Return [x, y] of the center of cell containing provided text 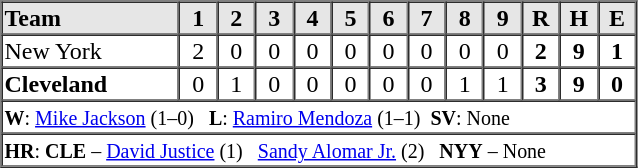
6 [388, 18]
H [579, 18]
8 [465, 18]
5 [350, 18]
HR: CLE – David Justice (1) Sandy Alomar Jr. (2) NYY – None [319, 150]
Cleveland [91, 84]
R [541, 18]
Team [91, 18]
New York [91, 50]
E [617, 18]
4 [312, 18]
W: Mike Jackson (1–0) L: Ramiro Mendoza (1–1) SV: None [319, 116]
7 [427, 18]
